Search for the cell housing the specified text and yield its (x, y) center coordinate. 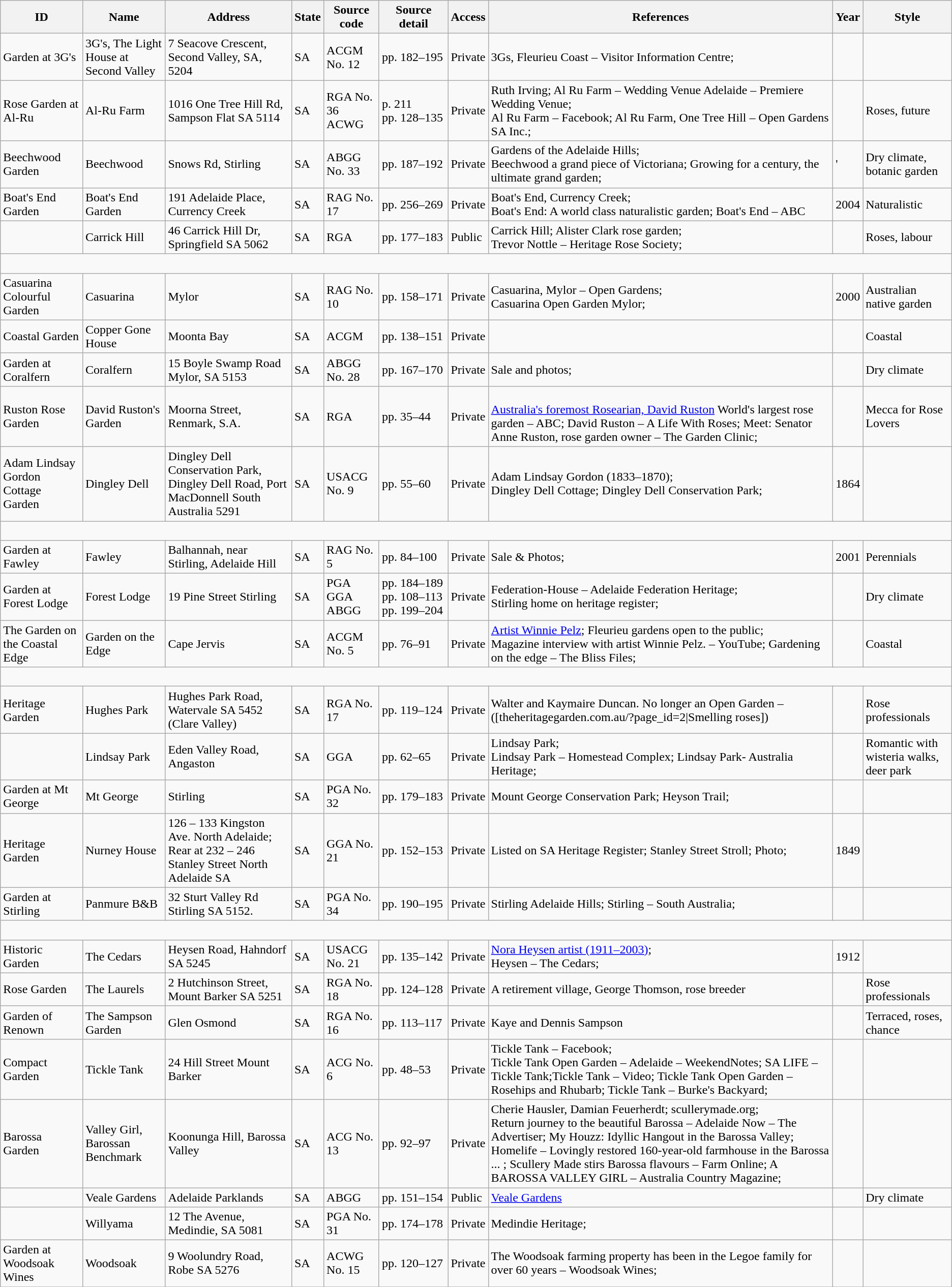
pp. 113–117 (413, 1022)
Adam Lindsay Gordon (1833–1870);Dingley Dell Cottage; Dingley Dell Conservation Park; (661, 484)
Willyama (124, 1223)
15 Boyle Swamp Road Mylor, SA 5153 (229, 369)
Casuarina Colourful Garden (42, 296)
Garden at Coralfern (42, 369)
ACGM (352, 337)
Compact Garden (42, 1069)
2 Hutchinson Street, Mount Barker SA 5251 (229, 990)
pp. 119–124 (413, 710)
pp. 177–183 (413, 237)
Coastal Garden (42, 337)
Historic Garden (42, 956)
Rose Garden (42, 990)
pp. 184–189 pp. 108–113 pp. 199–204 (413, 597)
Terraced, roses, chance (907, 1022)
The Garden on the Coastal Edge (42, 644)
Hughes Park Road, Watervale SA 5452 (Clare Valley) (229, 710)
2000 (848, 296)
46 Carrick Hill Dr, Springfield SA 5062 (229, 237)
19 Pine Street Stirling (229, 597)
Woodsoak (124, 1264)
Lindsay Park;Lindsay Park – Homestead Complex; Lindsay Park- Australia Heritage; (661, 757)
Carrick Hill (124, 237)
Source detail (413, 17)
Gardens of the Adelaide Hills;Beechwood a grand piece of Victoriana; Growing for a century, the ultimate grand garden; (661, 164)
The Woodsoak farming property has been in the Legoe family for over 60 years – Woodsoak Wines; (661, 1264)
Tickle Tank (124, 1069)
Rose Garden at Al-Ru (42, 111)
Cape Jervis (229, 644)
pp. 152–153 (413, 850)
Mt George (124, 796)
Garden at Forest Lodge (42, 597)
Naturalistic (907, 204)
Garden on the Edge (124, 644)
Kaye and Dennis Sampson (661, 1022)
Valley Girl, Barossan Benchmark (124, 1143)
Roses, labour (907, 237)
PGA No. 31 (352, 1223)
Panmure B&B (124, 904)
Mecca for Rose Lovers (907, 416)
RGA No. 36 ACWG (352, 111)
Carrick Hill; Alister Clark rose garden;Trevor Nottle – Heritage Rose Society; (661, 237)
RGA No. 17 (352, 710)
24 Hill Street Mount Barker (229, 1069)
Adelaide Parklands (229, 1198)
pp. 120–127 (413, 1264)
Fawley (124, 557)
Hughes Park (124, 710)
Forest Lodge (124, 597)
Casuarina (124, 296)
Eden Valley Road, Angaston (229, 757)
3G's, The Light House at Second Valley (124, 57)
Romantic with wisteria walks, deer park (907, 757)
RAG No. 10 (352, 296)
Barossa Garden (42, 1143)
1912 (848, 956)
pp. 174–178 (413, 1223)
pp. 182–195 (413, 57)
ACGM No. 5 (352, 644)
12 The Avenue, Medindie, SA 5081 (229, 1223)
Sale & Photos; (661, 557)
ACGM No. 12 (352, 57)
1864 (848, 484)
ABGG No. 28 (352, 369)
ID (42, 17)
pp. 76–91 (413, 644)
pp. 167–170 (413, 369)
pp. 124–128 (413, 990)
pp. 84–100 (413, 557)
pp. 179–183 (413, 796)
Ruth Irving; Al Ru Farm – Wedding Venue Adelaide – Premiere Wedding Venue;Al Ru Farm – Facebook; Al Ru Farm, One Tree Hill – Open Gardens SA Inc.; (661, 111)
Adam Lindsay Gordon Cottage Garden (42, 484)
Dingley Dell (124, 484)
Al-Ru Farm (124, 111)
Moonta Bay (229, 337)
126 – 133 Kingston Ave. North Adelaide; Rear at 232 – 246 Stanley Street North Adelaide SA (229, 850)
The Cedars (124, 956)
pp. 190–195 (413, 904)
Australian native garden (907, 296)
pp. 187–192 (413, 164)
2004 (848, 204)
ABGG (352, 1198)
9 Woolundry Road, Robe SA 5276 (229, 1264)
Beechwood Garden (42, 164)
191 Adelaide Place, Currency Creek (229, 204)
' (848, 164)
USACG No. 21 (352, 956)
RGA No. 16 (352, 1022)
The Laurels (124, 990)
Heysen Road, Hahndorf SA 5245 (229, 956)
RAG No. 5 (352, 557)
Casuarina, Mylor – Open Gardens;Casuarina Open Garden Mylor; (661, 296)
Name (124, 17)
PGA No. 32 (352, 796)
Lindsay Park (124, 757)
Dingley Dell Conservation Park, Dingley Dell Road, Port MacDonnell South Australia 5291 (229, 484)
Boat's End, Currency Creek;Boat's End: A world class naturalistic garden; Boat's End – ABC (661, 204)
Mylor (229, 296)
Listed on SA Heritage Register; Stanley Street Stroll; Photo; (661, 850)
2001 (848, 557)
Garden at Mt George (42, 796)
RGA No. 18 (352, 990)
Garden at Stirling (42, 904)
Moorna Street, Renmark, S.A. (229, 416)
Stirling Adelaide Hills; Stirling – South Australia; (661, 904)
David Ruston's Garden (124, 416)
Koonunga Hill, Barossa Valley (229, 1143)
Mount George Conservation Park; Heyson Trail; (661, 796)
p. 211 pp. 128–135 (413, 111)
State (307, 17)
RAG No. 17 (352, 204)
Beechwood (124, 164)
pp. 62–65 (413, 757)
USACG No. 9 (352, 484)
pp. 256–269 (413, 204)
1016 One Tree Hill Rd, Sampson Flat SA 5114 (229, 111)
Stirling (229, 796)
A retirement village, George Thomson, rose breeder (661, 990)
Federation-House – Adelaide Federation Heritage;Stirling home on heritage register; (661, 597)
ACG No. 13 (352, 1143)
GGA (352, 757)
Medindie Heritage; (661, 1223)
Snows Rd, Stirling (229, 164)
ABGG No. 33 (352, 164)
PGA No. 34 (352, 904)
pp. 151–154 (413, 1198)
The Sampson Garden (124, 1022)
pp. 138–151 (413, 337)
Address (229, 17)
Sale and photos; (661, 369)
3Gs, Fleurieu Coast – Visitor Information Centre; (661, 57)
Balhannah, near Stirling, Adelaide Hill (229, 557)
Garden at Fawley (42, 557)
Style (907, 17)
ACG No. 6 (352, 1069)
Copper Gone House (124, 337)
Nurney House (124, 850)
Ruston Rose Garden (42, 416)
References (661, 17)
Nora Heysen artist (1911–2003);Heysen – The Cedars; (661, 956)
Garden at Woodsoak Wines (42, 1264)
PGA GGA ABGG (352, 597)
Garden at 3G's (42, 57)
pp. 92–97 (413, 1143)
pp. 135–142 (413, 956)
pp. 158–171 (413, 296)
Access (468, 17)
Coralfern (124, 369)
Garden of Renown (42, 1022)
ACWG No. 15 (352, 1264)
1849 (848, 850)
pp. 35–44 (413, 416)
pp. 55–60 (413, 484)
Year (848, 17)
Dry climate, botanic garden (907, 164)
7 Seacove Crescent, Second Valley, SA, 5204 (229, 57)
32 Sturt Valley Rd Stirling SA 5152. (229, 904)
Perennials (907, 557)
pp. 48–53 (413, 1069)
Source code (352, 17)
Walter and Kaymaire Duncan. No longer an Open Garden – ([theheritagegarden.com.au/?page_id=2|Smelling roses]) (661, 710)
Glen Osmond (229, 1022)
Roses, future (907, 111)
GGA No. 21 (352, 850)
